Pinpoint the cell where the given text exists, returning its [x, y] midpoint coordinate. 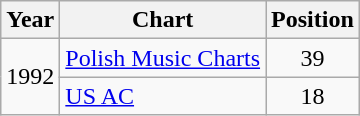
US AC [163, 96]
Polish Music Charts [163, 58]
1992 [30, 77]
Year [30, 20]
18 [313, 96]
39 [313, 58]
Chart [163, 20]
Position [313, 20]
